Extract the [x, y] coordinate from the center of the cell holding the provided text.  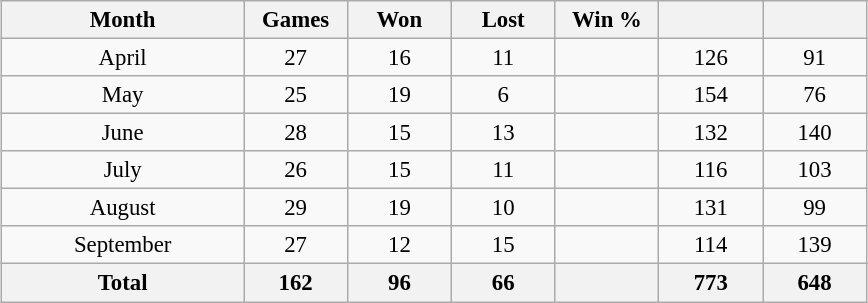
154 [711, 95]
Won [399, 20]
96 [399, 283]
6 [503, 95]
25 [296, 95]
Month [123, 20]
773 [711, 283]
Total [123, 283]
April [123, 58]
August [123, 208]
140 [815, 133]
June [123, 133]
99 [815, 208]
114 [711, 245]
139 [815, 245]
16 [399, 58]
Win % [607, 20]
648 [815, 283]
September [123, 245]
26 [296, 170]
May [123, 95]
13 [503, 133]
10 [503, 208]
91 [815, 58]
12 [399, 245]
116 [711, 170]
66 [503, 283]
Games [296, 20]
Lost [503, 20]
76 [815, 95]
103 [815, 170]
126 [711, 58]
July [123, 170]
29 [296, 208]
28 [296, 133]
162 [296, 283]
132 [711, 133]
131 [711, 208]
